From the cell containing the given text, extract its center point as (x, y) coordinate. 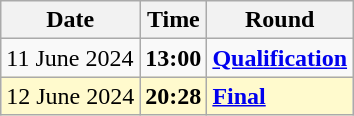
11 June 2024 (70, 58)
Final (280, 96)
Time (174, 20)
13:00 (174, 58)
Qualification (280, 58)
12 June 2024 (70, 96)
20:28 (174, 96)
Round (280, 20)
Date (70, 20)
